Determine the (x, y) coordinate at the center of the cell enclosing the given text.  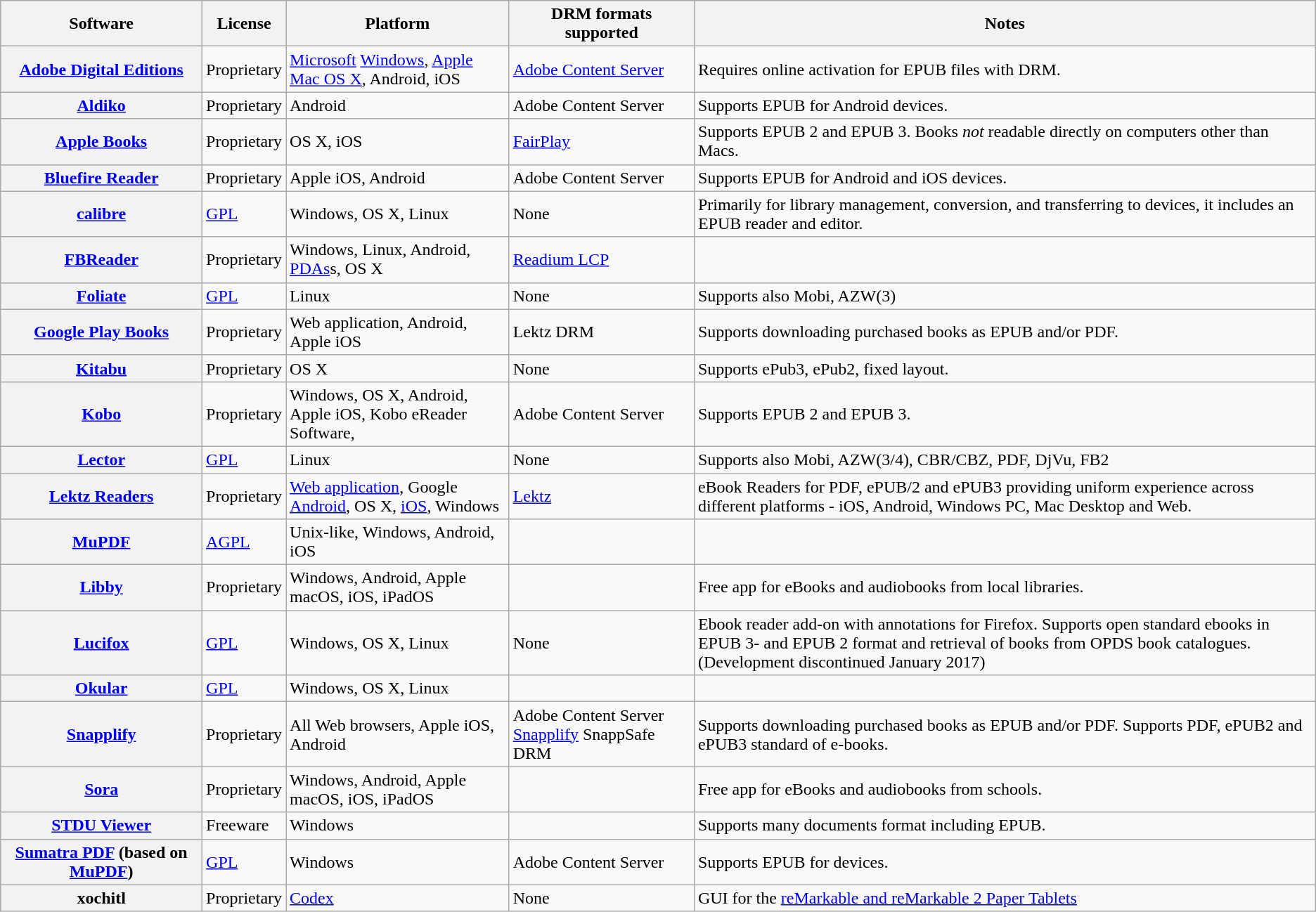
Sora (101, 790)
STDU Viewer (101, 826)
Supports also Mobi, AZW(3) (1005, 296)
Supports EPUB for Android devices. (1005, 105)
calibre (101, 214)
FairPlay (602, 142)
Kobo (101, 414)
AGPL (245, 542)
Free app for eBooks and audiobooks from schools. (1005, 790)
Lektz Readers (101, 496)
Codex (398, 898)
Adobe Digital Editions (101, 69)
Free app for eBooks and audiobooks from local libraries. (1005, 587)
Google Play Books (101, 332)
All Web browsers, Apple iOS, Android (398, 734)
Primarily for library management, conversion, and transferring to devices, it includes an EPUB reader and editor. (1005, 214)
Readium LCP (602, 260)
OS X, iOS (398, 142)
Platform (398, 24)
Lector (101, 460)
OS X (398, 368)
Android (398, 105)
Windows, OS X, Android, Apple iOS, Kobo eReader Software, (398, 414)
Unix-like, Windows, Android, iOS (398, 542)
Supports also Mobi, AZW(3/4), CBR/CBZ, PDF, DjVu, FB2 (1005, 460)
Web application, Android, Apple iOS (398, 332)
DRM formats supported (602, 24)
eBook Readers for PDF, ePUB/2 and ePUB3 providing uniform experience across different platforms - iOS, Android, Windows PC, Mac Desktop and Web. (1005, 496)
Software (101, 24)
Requires online activation for EPUB files with DRM. (1005, 69)
Supports ePub3, ePub2, fixed layout. (1005, 368)
Apple iOS, Android (398, 178)
Adobe Content Server Snapplify SnappSafe DRM (602, 734)
Supports downloading purchased books as EPUB and/or PDF. (1005, 332)
Apple Books (101, 142)
Lektz (602, 496)
Windows, Linux, Android, PDAss, OS X (398, 260)
GUI for the reMarkable and reMarkable 2 Paper Tablets (1005, 898)
Supports EPUB for devices. (1005, 861)
Web application, Google Android, OS X, iOS, Windows (398, 496)
Supports EPUB for Android and iOS devices. (1005, 178)
Aldiko (101, 105)
Supports downloading purchased books as EPUB and/or PDF. Supports PDF, ePUB2 and ePUB3 standard of e-books. (1005, 734)
License (245, 24)
Bluefire Reader (101, 178)
Kitabu (101, 368)
Notes (1005, 24)
Foliate (101, 296)
Sumatra PDF (based on MuPDF) (101, 861)
MuPDF (101, 542)
Lucifox (101, 643)
FBReader (101, 260)
xochitl (101, 898)
Microsoft Windows, Apple Mac OS X, Android, iOS (398, 69)
Lektz DRM (602, 332)
Supports many documents format including EPUB. (1005, 826)
Supports EPUB 2 and EPUB 3. Books not readable directly on computers other than Macs. (1005, 142)
Supports EPUB 2 and EPUB 3. (1005, 414)
Okular (101, 689)
Snapplify (101, 734)
Freeware (245, 826)
Libby (101, 587)
